Output the (x, y) coordinate of the center of the cell containing the given text.  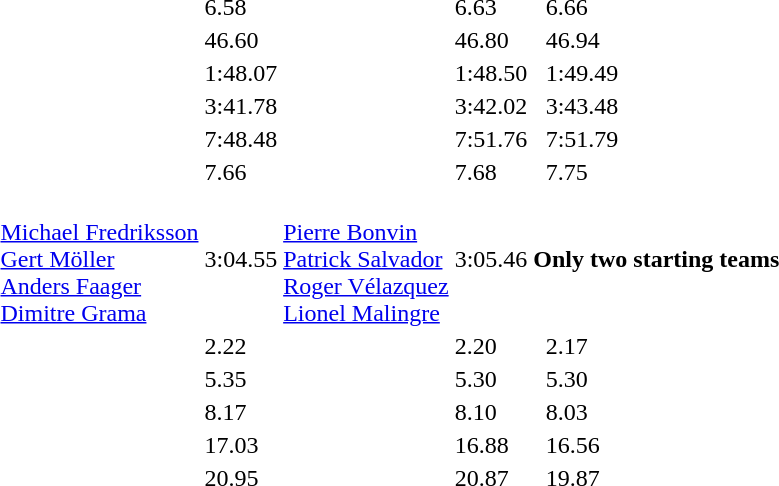
46.60 (241, 40)
2.22 (241, 346)
8.17 (241, 412)
8.10 (491, 412)
7:51.76 (491, 139)
7:48.48 (241, 139)
7.68 (491, 172)
7.66 (241, 172)
3:41.78 (241, 106)
5.30 (491, 379)
1:48.07 (241, 73)
1:48.50 (491, 73)
46.80 (491, 40)
16.88 (491, 445)
Pierre BonvinPatrick SalvadorRoger VélazquezLionel Malingre (366, 259)
2.20 (491, 346)
3:04.55 (241, 259)
17.03 (241, 445)
3:05.46 (491, 259)
3:42.02 (491, 106)
5.35 (241, 379)
